Extract the (X, Y) coordinate from the center of the cell holding the provided text.  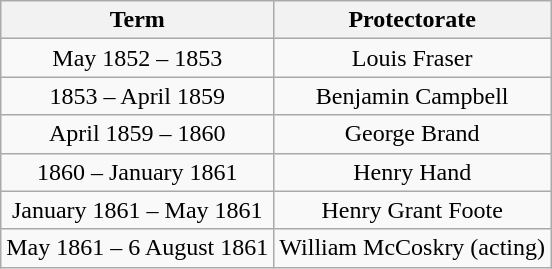
George Brand (412, 134)
Protectorate (412, 20)
Term (138, 20)
January 1861 – May 1861 (138, 210)
Henry Grant Foote (412, 210)
May 1852 – 1853 (138, 58)
1853 – April 1859 (138, 96)
Benjamin Campbell (412, 96)
1860 – January 1861 (138, 172)
Henry Hand (412, 172)
May 1861 – 6 August 1861 (138, 248)
April 1859 – 1860 (138, 134)
Louis Fraser (412, 58)
William McCoskry (acting) (412, 248)
